Determine the [x, y] coordinate at the center of the cell enclosing the given text.  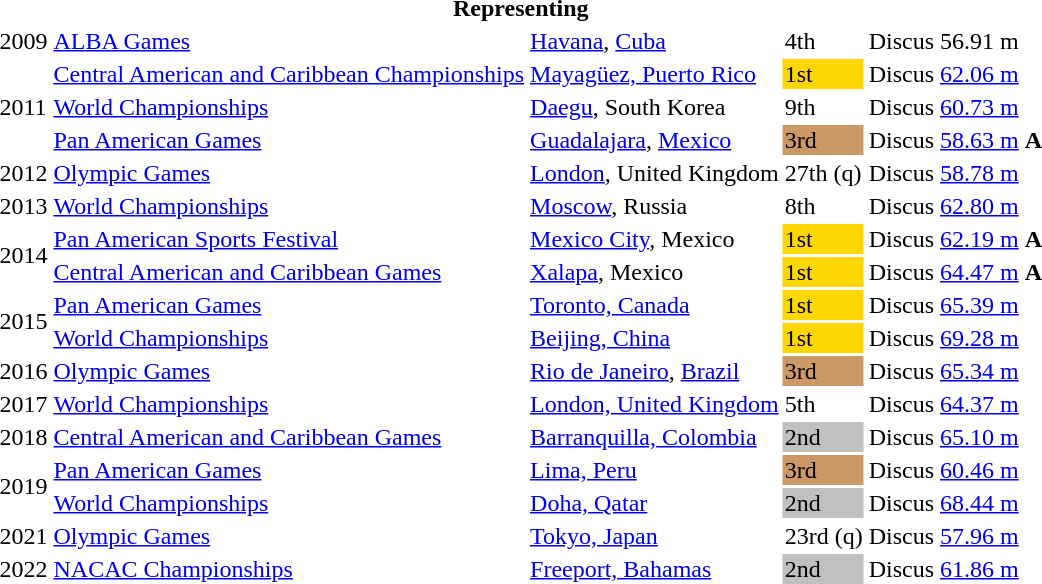
Havana, Cuba [655, 41]
Rio de Janeiro, Brazil [655, 371]
Mayagüez, Puerto Rico [655, 74]
Mexico City, Mexico [655, 239]
Freeport, Bahamas [655, 569]
Toronto, Canada [655, 305]
Barranquilla, Colombia [655, 437]
27th (q) [824, 173]
5th [824, 404]
Lima, Peru [655, 470]
23rd (q) [824, 536]
Central American and Caribbean Championships [289, 74]
Tokyo, Japan [655, 536]
Daegu, South Korea [655, 107]
Beijing, China [655, 338]
NACAC Championships [289, 569]
ALBA Games [289, 41]
Guadalajara, Mexico [655, 140]
8th [824, 206]
Pan American Sports Festival [289, 239]
9th [824, 107]
Xalapa, Mexico [655, 272]
4th [824, 41]
Doha, Qatar [655, 503]
Moscow, Russia [655, 206]
